Return [X, Y] of the center of cell containing provided text 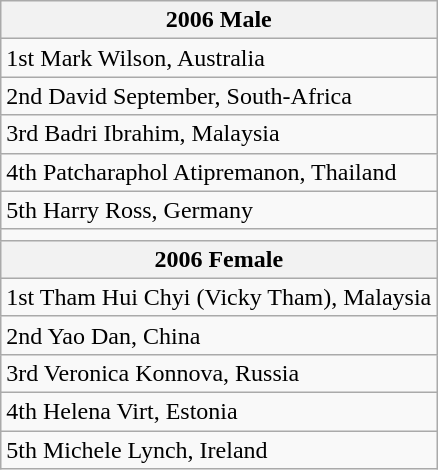
1st Tham Hui Chyi (Vicky Tham), Malaysia [219, 297]
1st Mark Wilson, Australia [219, 58]
5th Harry Ross, Germany [219, 210]
4th Patcharaphol Atipremanon, Thailand [219, 172]
2006 Male [219, 20]
2nd Yao Dan, China [219, 335]
3rd Badri Ibrahim, Malaysia [219, 134]
3rd Veronica Konnova, Russia [219, 373]
5th Michele Lynch, Ireland [219, 449]
4th Helena Virt, Estonia [219, 411]
2006 Female [219, 259]
2nd David September, South-Africa [219, 96]
